Extract the [X, Y] coordinate from the center of the cell holding the provided text.  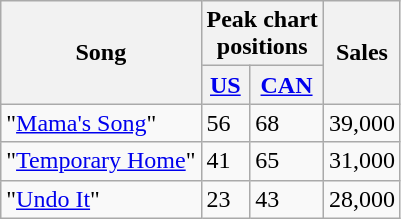
31,000 [362, 161]
US [226, 85]
"Temporary Home" [101, 161]
56 [226, 123]
Song [101, 52]
"Mama's Song" [101, 123]
41 [226, 161]
Sales [362, 52]
28,000 [362, 199]
"Undo It" [101, 199]
39,000 [362, 123]
43 [287, 199]
CAN [287, 85]
23 [226, 199]
65 [287, 161]
68 [287, 123]
Peak chartpositions [262, 34]
